For the text-containing cell, return its midpoint in [X, Y] coordinate format. 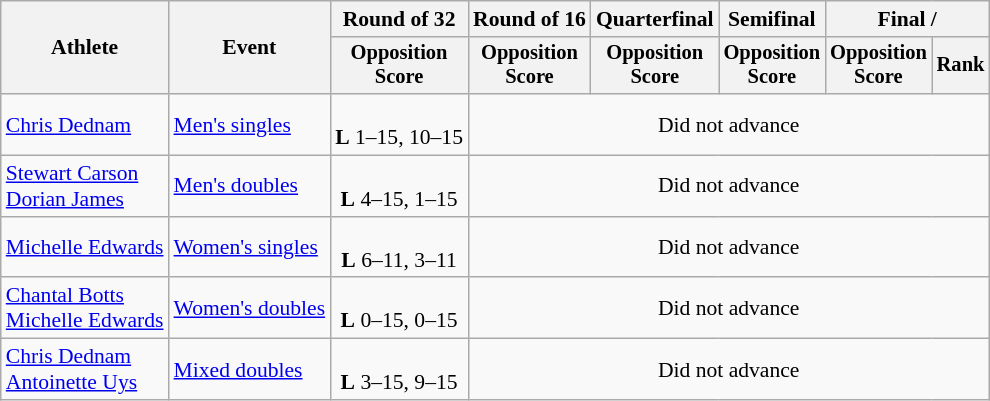
L 3–15, 9–15 [399, 370]
L 6–11, 3–11 [399, 248]
Round of 32 [399, 19]
Women's doubles [250, 308]
Mixed doubles [250, 370]
Final / [907, 19]
Quarterfinal [655, 19]
L 1–15, 10–15 [399, 124]
Stewart CarsonDorian James [85, 186]
Athlete [85, 48]
Chantal BottsMichelle Edwards [85, 308]
Chris Dednam [85, 124]
Men's doubles [250, 186]
Women's singles [250, 248]
Rank [961, 66]
Chris DednamAntoinette Uys [85, 370]
Semifinal [772, 19]
Michelle Edwards [85, 248]
Event [250, 48]
Men's singles [250, 124]
L 0–15, 0–15 [399, 308]
Round of 16 [530, 19]
L 4–15, 1–15 [399, 186]
